Output the [X, Y] coordinate of the center of the cell containing the given text.  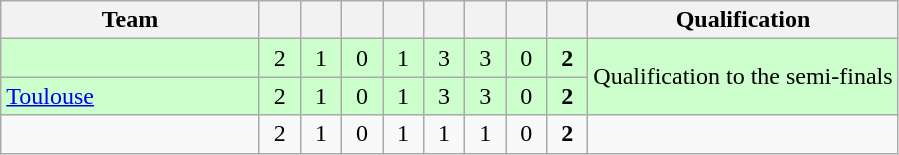
Team [130, 20]
Toulouse [130, 96]
Qualification [743, 20]
Qualification to the semi-finals [743, 77]
